Provide the [X, Y] coordinate of the cell's center where the given text is located.  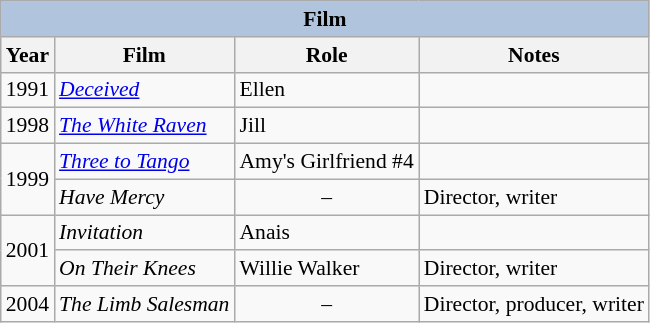
On Their Knees [144, 269]
Invitation [144, 233]
Amy's Girlfriend #4 [326, 162]
Jill [326, 126]
Willie Walker [326, 269]
Notes [534, 55]
Have Mercy [144, 197]
Year [28, 55]
1991 [28, 90]
Ellen [326, 90]
1999 [28, 180]
Three to Tango [144, 162]
2001 [28, 250]
Director, producer, writer [534, 304]
Anais [326, 233]
Role [326, 55]
Deceived [144, 90]
2004 [28, 304]
1998 [28, 126]
The Limb Salesman [144, 304]
The White Raven [144, 126]
